Output the (X, Y) coordinate of the center of the cell containing the given text.  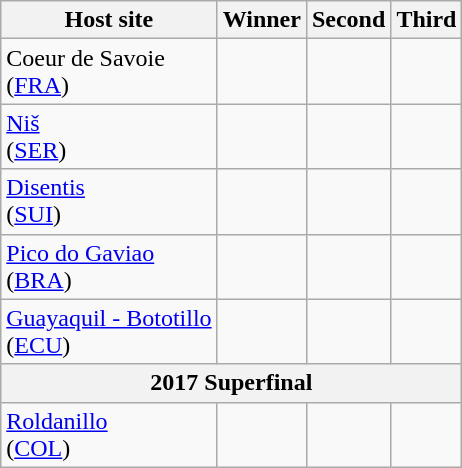
Second (348, 20)
Pico do Gaviao (BRA) (109, 266)
Niš (SER) (109, 136)
Host site (109, 20)
Guayaquil - Bototillo (ECU) (109, 332)
Winner (262, 20)
Coeur de Savoie (FRA) (109, 72)
Disentis (SUI) (109, 202)
Third (426, 20)
2017 Superfinal (232, 383)
Roldanillo (COL) (109, 434)
